Extract the [X, Y] coordinate from the center of the cell holding the provided text.  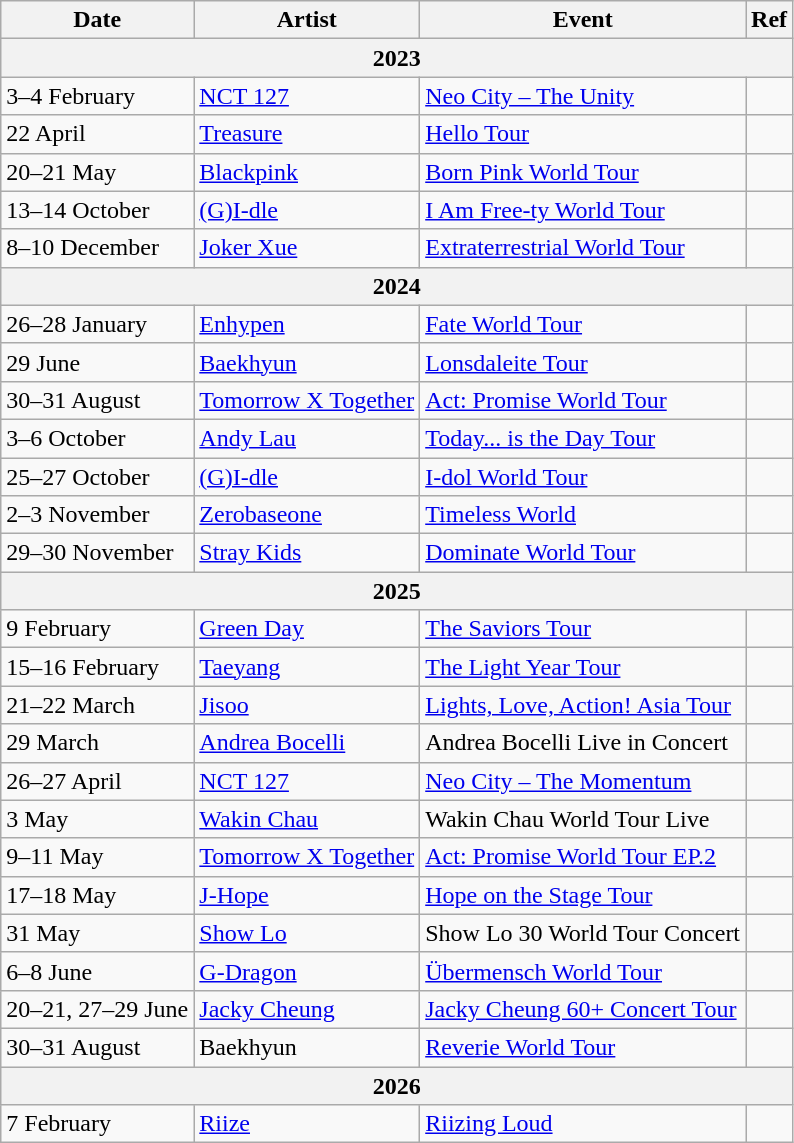
13–14 October [98, 210]
Act: Promise World Tour [583, 400]
29–30 November [98, 553]
21–22 March [98, 705]
26–28 January [98, 324]
Taeyang [307, 667]
The Saviors Tour [583, 629]
Andrea Bocelli [307, 743]
Ref [770, 20]
8–10 December [98, 248]
Date [98, 20]
Reverie World Tour [583, 1047]
Show Lo [307, 933]
Wakin Chau [307, 819]
2024 [397, 286]
Act: Promise World Tour EP.2 [583, 857]
Blackpink [307, 172]
Jisoo [307, 705]
Neo City – The Momentum [583, 781]
2–3 November [98, 515]
6–8 June [98, 971]
Enhypen [307, 324]
Show Lo 30 World Tour Concert [583, 933]
17–18 May [98, 895]
25–27 October [98, 477]
3–6 October [98, 438]
20–21 May [98, 172]
Artist [307, 20]
Andy Lau [307, 438]
Jacky Cheung 60+ Concert Tour [583, 1009]
Andrea Bocelli Live in Concert [583, 743]
20–21, 27–29 June [98, 1009]
Joker Xue [307, 248]
Treasure [307, 134]
Riizing Loud [583, 1124]
3 May [98, 819]
Timeless World [583, 515]
15–16 February [98, 667]
Stray Kids [307, 553]
22 April [98, 134]
G-Dragon [307, 971]
9 February [98, 629]
Born Pink World Tour [583, 172]
29 June [98, 362]
Hello Tour [583, 134]
Lights, Love, Action! Asia Tour [583, 705]
Fate World Tour [583, 324]
7 February [98, 1124]
Event [583, 20]
31 May [98, 933]
Hope on the Stage Tour [583, 895]
I-dol World Tour [583, 477]
9–11 May [98, 857]
2023 [397, 58]
Übermensch World Tour [583, 971]
Green Day [307, 629]
Zerobaseone [307, 515]
The Light Year Tour [583, 667]
3–4 February [98, 96]
29 March [98, 743]
J-Hope [307, 895]
Neo City – The Unity [583, 96]
Riize [307, 1124]
Today... is the Day Tour [583, 438]
Jacky Cheung [307, 1009]
I Am Free-ty World Tour [583, 210]
Dominate World Tour [583, 553]
Wakin Chau World Tour Live [583, 819]
2025 [397, 591]
26–27 April [98, 781]
2026 [397, 1085]
Extraterrestrial World Tour [583, 248]
Lonsdaleite Tour [583, 362]
